Extract the [x, y] coordinate from the center of the cell holding the provided text.  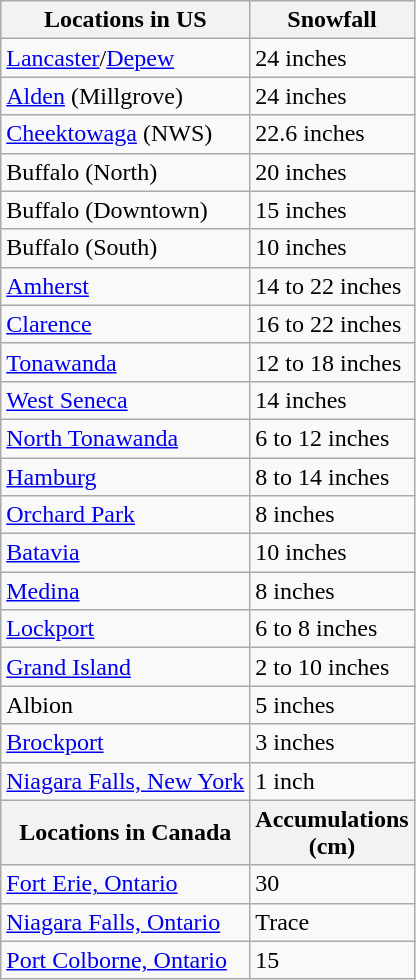
1 inch [332, 781]
Brockport [126, 743]
Trace [332, 922]
22.6 inches [332, 134]
Albion [126, 705]
Buffalo (South) [126, 248]
Grand Island [126, 667]
Clarence [126, 324]
Lancaster/Depew [126, 58]
Niagara Falls, Ontario [126, 922]
Amherst [126, 286]
15 [332, 960]
Alden (Millgrove) [126, 96]
Buffalo (Downtown) [126, 210]
Lockport [126, 629]
Cheektowaga (NWS) [126, 134]
8 to 14 inches [332, 477]
16 to 22 inches [332, 324]
Orchard Park [126, 515]
Accumulations(cm) [332, 832]
20 inches [332, 172]
North Tonawanda [126, 438]
Port Colborne, Ontario [126, 960]
6 to 12 inches [332, 438]
Niagara Falls, New York [126, 781]
Snowfall [332, 20]
2 to 10 inches [332, 667]
14 to 22 inches [332, 286]
Fort Erie, Ontario [126, 884]
West Seneca [126, 400]
Buffalo (North) [126, 172]
Locations in Canada [126, 832]
Locations in US [126, 20]
5 inches [332, 705]
14 inches [332, 400]
6 to 8 inches [332, 629]
Batavia [126, 553]
3 inches [332, 743]
30 [332, 884]
Tonawanda [126, 362]
Hamburg [126, 477]
Medina [126, 591]
12 to 18 inches [332, 362]
15 inches [332, 210]
